Locate the cell with the specified text and output its [X, Y] center coordinate. 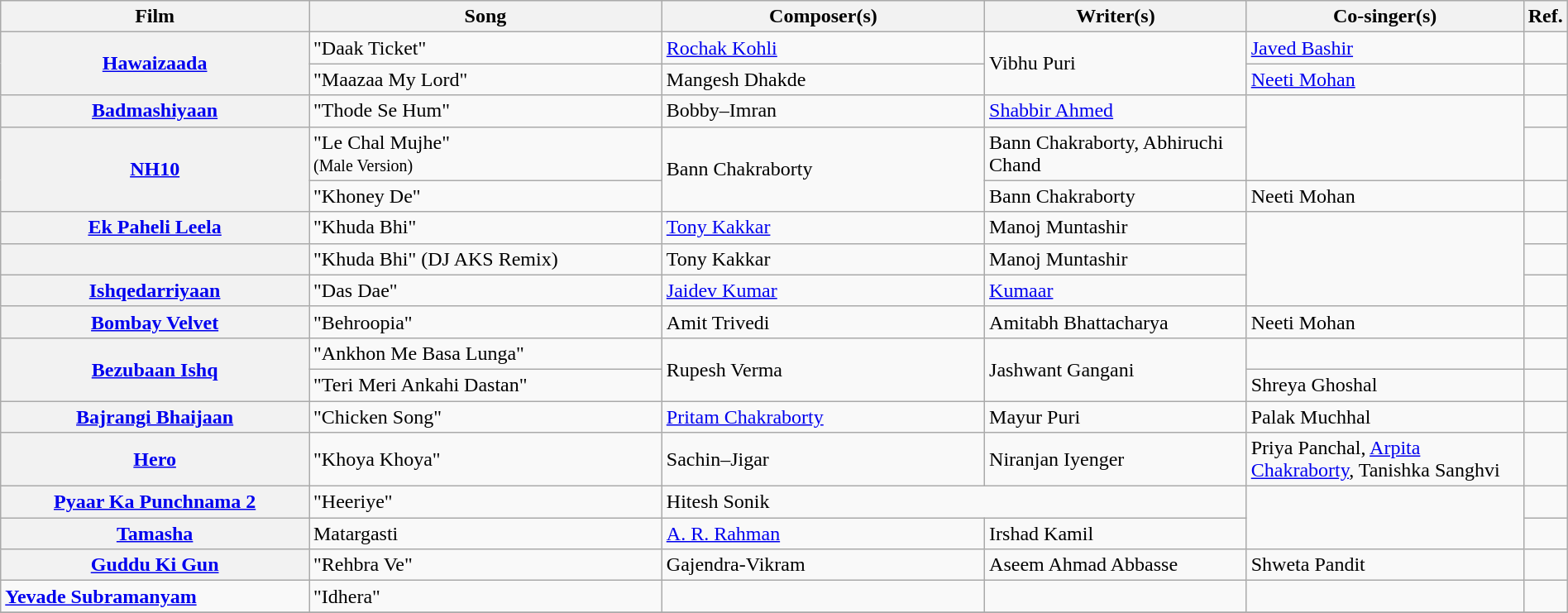
Hitesh Sonik [954, 502]
Ek Paheli Leela [155, 227]
Guddu Ki Gun [155, 565]
Yevade Subramanyam [155, 596]
Vibhu Puri [1116, 64]
"Khoya Khoya" [486, 460]
Gajendra-Vikram [823, 565]
Bombay Velvet [155, 322]
A. R. Rahman [823, 534]
"Khuda Bhi" [486, 227]
Rochak Kohli [823, 48]
Bann Chakraborty, Abhiruchi Chand [1116, 154]
Bajrangi Bhaijaan [155, 416]
Jaidev Kumar [823, 290]
Composer(s) [823, 17]
"Khuda Bhi" (DJ AKS Remix) [486, 259]
"Khoney De" [486, 196]
Mayur Puri [1116, 416]
Javed Bashir [1384, 48]
Rupesh Verma [823, 369]
Irshad Kamil [1116, 534]
Jashwant Gangani [1116, 369]
Priya Panchal, Arpita Chakraborty, Tanishka Sanghvi [1384, 460]
"Das Dae" [486, 290]
"Rehbra Ve" [486, 565]
"Maazaa My Lord" [486, 79]
Niranjan Iyenger [1116, 460]
Amit Trivedi [823, 322]
Matargasti [486, 534]
"Teri Meri Ankahi Dastan" [486, 385]
Sachin–Jigar [823, 460]
Ref. [1545, 17]
"Ankhon Me Basa Lunga" [486, 353]
Pritam Chakraborty [823, 416]
"Idhera" [486, 596]
Mangesh Dhakde [823, 79]
Song [486, 17]
Ishqedarriyaan [155, 290]
Film [155, 17]
Amitabh Bhattacharya [1116, 322]
Pyaar Ka Punchnama 2 [155, 502]
Shweta Pandit [1384, 565]
Writer(s) [1116, 17]
Shreya Ghoshal [1384, 385]
"Le Chal Mujhe" (Male Version) [486, 154]
Badmashiyaan [155, 111]
"Thode Se Hum" [486, 111]
Kumaar [1116, 290]
NH10 [155, 169]
Shabbir Ahmed [1116, 111]
Tamasha [155, 534]
Bezubaan Ishq [155, 369]
Hero [155, 460]
Co-singer(s) [1384, 17]
"Chicken Song" [486, 416]
"Daak Ticket" [486, 48]
Bobby–Imran [823, 111]
Aseem Ahmad Abbasse [1116, 565]
Palak Muchhal [1384, 416]
"Behroopia" [486, 322]
"Heeriye" [486, 502]
Hawaizaada [155, 64]
